Determine the (X, Y) coordinate at the center of the cell enclosing the given text.  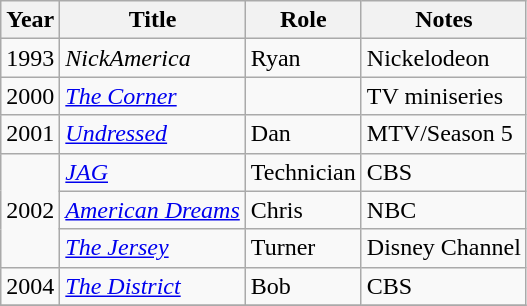
Dan (303, 134)
Turner (303, 248)
Chris (303, 210)
Nickelodeon (444, 58)
Year (30, 20)
NBC (444, 210)
Undressed (152, 134)
1993 (30, 58)
The Corner (152, 96)
NickAmerica (152, 58)
Title (152, 20)
2000 (30, 96)
JAG (152, 172)
Ryan (303, 58)
The District (152, 286)
2001 (30, 134)
Role (303, 20)
Bob (303, 286)
Disney Channel (444, 248)
The Jersey (152, 248)
American Dreams (152, 210)
2002 (30, 210)
Notes (444, 20)
TV miniseries (444, 96)
MTV/Season 5 (444, 134)
2004 (30, 286)
Technician (303, 172)
